Locate the cell with the specified text and output its (x, y) center coordinate. 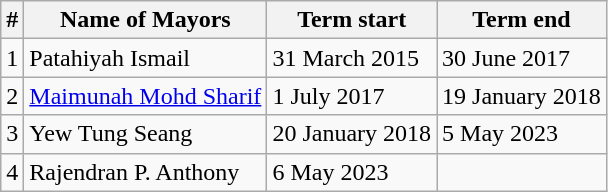
3 (12, 134)
Term end (522, 20)
# (12, 20)
Patahiyah Ismail (146, 58)
31 March 2015 (352, 58)
Rajendran P. Anthony (146, 172)
6 May 2023 (352, 172)
Name of Mayors (146, 20)
Maimunah Mohd Sharif (146, 96)
Yew Tung Seang (146, 134)
5 May 2023 (522, 134)
1 (12, 58)
30 June 2017 (522, 58)
Term start (352, 20)
20 January 2018 (352, 134)
2 (12, 96)
4 (12, 172)
1 July 2017 (352, 96)
19 January 2018 (522, 96)
